Capture the cell that displays the provided text and extract its (X, Y) central coordinate. 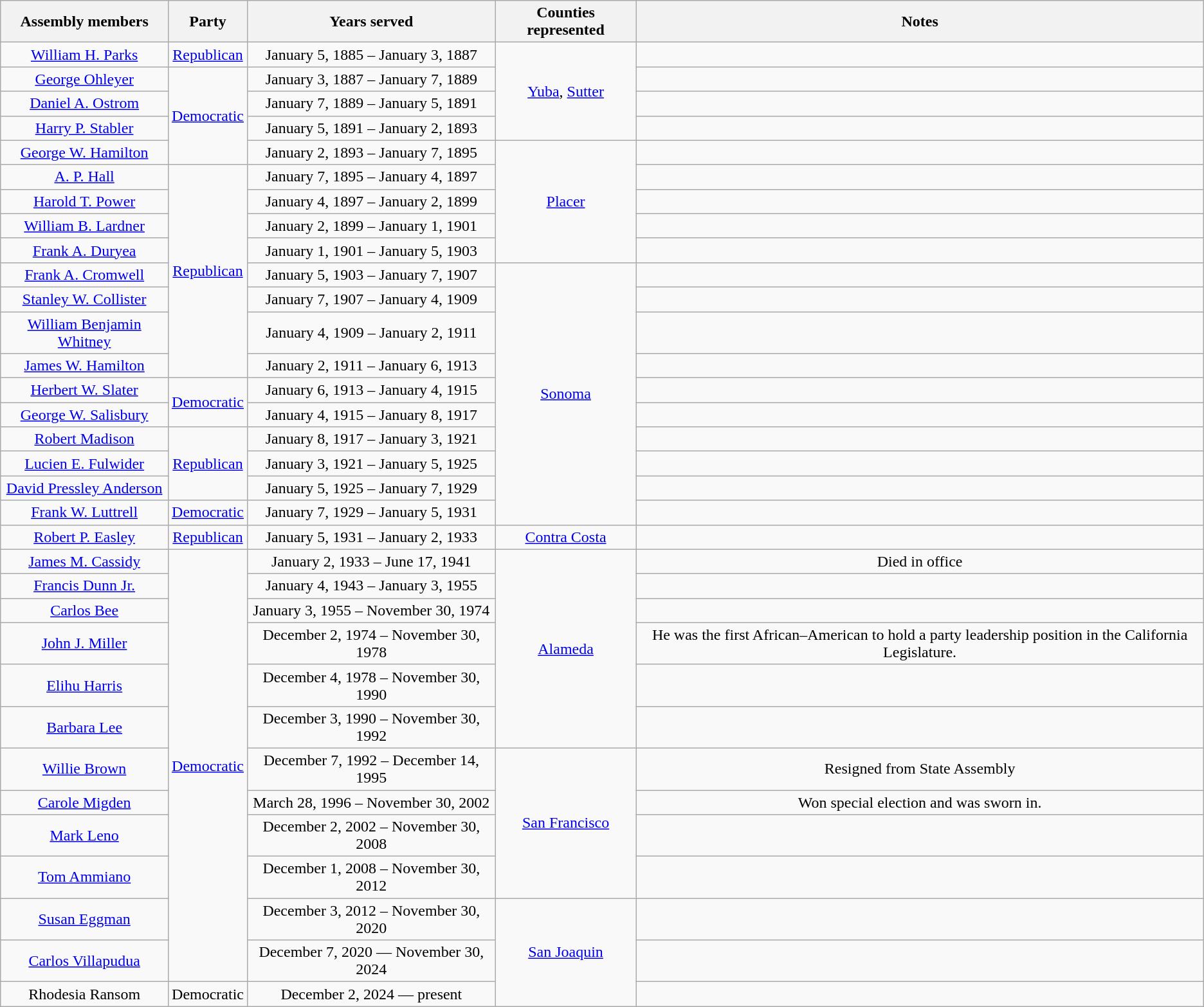
Alameda (566, 648)
Carole Migden (85, 802)
Frank W. Luttrell (85, 513)
January 7, 1895 – January 4, 1897 (372, 177)
January 2, 1893 – January 7, 1895 (372, 152)
Mark Leno (85, 836)
January 7, 1889 – January 5, 1891 (372, 104)
Carlos Bee (85, 610)
January 1, 1901 – January 5, 1903 (372, 250)
January 2, 1911 – January 6, 1913 (372, 366)
December 2, 2002 – November 30, 2008 (372, 836)
December 2, 2024 — present (372, 994)
Carlos Villapudua (85, 961)
Notes (920, 22)
Susan Eggman (85, 920)
George Ohleyer (85, 79)
John J. Miller (85, 643)
A. P. Hall (85, 177)
January 5, 1903 – January 7, 1907 (372, 275)
January 7, 1929 – January 5, 1931 (372, 513)
David Pressley Anderson (85, 488)
December 3, 1990 – November 30, 1992 (372, 727)
January 4, 1915 – January 8, 1917 (372, 415)
Robert Madison (85, 439)
January 5, 1931 – January 2, 1933 (372, 537)
December 7, 2020 — November 30, 2024 (372, 961)
Party (208, 22)
James W. Hamilton (85, 366)
Willie Brown (85, 769)
December 2, 1974 – November 30, 1978 (372, 643)
Placer (566, 201)
Tom Ammiano (85, 877)
Stanley W. Collister (85, 299)
Counties represented (566, 22)
James M. Cassidy (85, 561)
Years served (372, 22)
December 1, 2008 – November 30, 2012 (372, 877)
January 4, 1909 – January 2, 1911 (372, 332)
William H. Parks (85, 55)
January 3, 1955 – November 30, 1974 (372, 610)
January 2, 1933 – June 17, 1941 (372, 561)
December 4, 1978 – November 30, 1990 (372, 685)
Assembly members (85, 22)
Robert P. Easley (85, 537)
Francis Dunn Jr. (85, 586)
George W. Salisbury (85, 415)
Harold T. Power (85, 201)
January 8, 1917 – January 3, 1921 (372, 439)
Won special election and was sworn in. (920, 802)
Frank A. Duryea (85, 250)
December 3, 2012 – November 30, 2020 (372, 920)
January 3, 1921 – January 5, 1925 (372, 464)
George W. Hamilton (85, 152)
Resigned from State Assembly (920, 769)
Barbara Lee (85, 727)
Contra Costa (566, 537)
Daniel A. Ostrom (85, 104)
January 5, 1925 – January 7, 1929 (372, 488)
January 5, 1885 – January 3, 1887 (372, 55)
San Joaquin (566, 952)
Frank A. Cromwell (85, 275)
Harry P. Stabler (85, 128)
Elihu Harris (85, 685)
December 7, 1992 – December 14, 1995 (372, 769)
January 4, 1943 – January 3, 1955 (372, 586)
Yuba, Sutter (566, 91)
January 4, 1897 – January 2, 1899 (372, 201)
January 2, 1899 – January 1, 1901 (372, 226)
January 6, 1913 – January 4, 1915 (372, 390)
Died in office (920, 561)
Herbert W. Slater (85, 390)
William Benjamin Whitney (85, 332)
January 5, 1891 – January 2, 1893 (372, 128)
January 3, 1887 – January 7, 1889 (372, 79)
Sonoma (566, 394)
March 28, 1996 – November 30, 2002 (372, 802)
William B. Lardner (85, 226)
San Francisco (566, 823)
Rhodesia Ransom (85, 994)
He was the first African–American to hold a party leadership position in the California Legislature. (920, 643)
January 7, 1907 – January 4, 1909 (372, 299)
Lucien E. Fulwider (85, 464)
